Scan for the cell matching the given text and deliver its (x, y) coordinate at center. 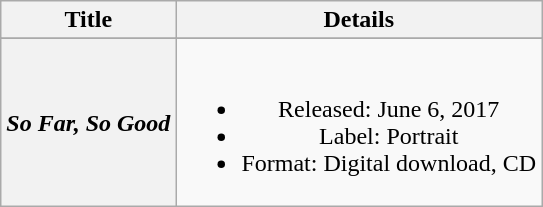
Details (359, 20)
Title (88, 20)
Released: June 6, 2017Label: PortraitFormat: Digital download, CD (359, 122)
So Far, So Good (88, 122)
